Locate the cell with the specified text and output its [x, y] center coordinate. 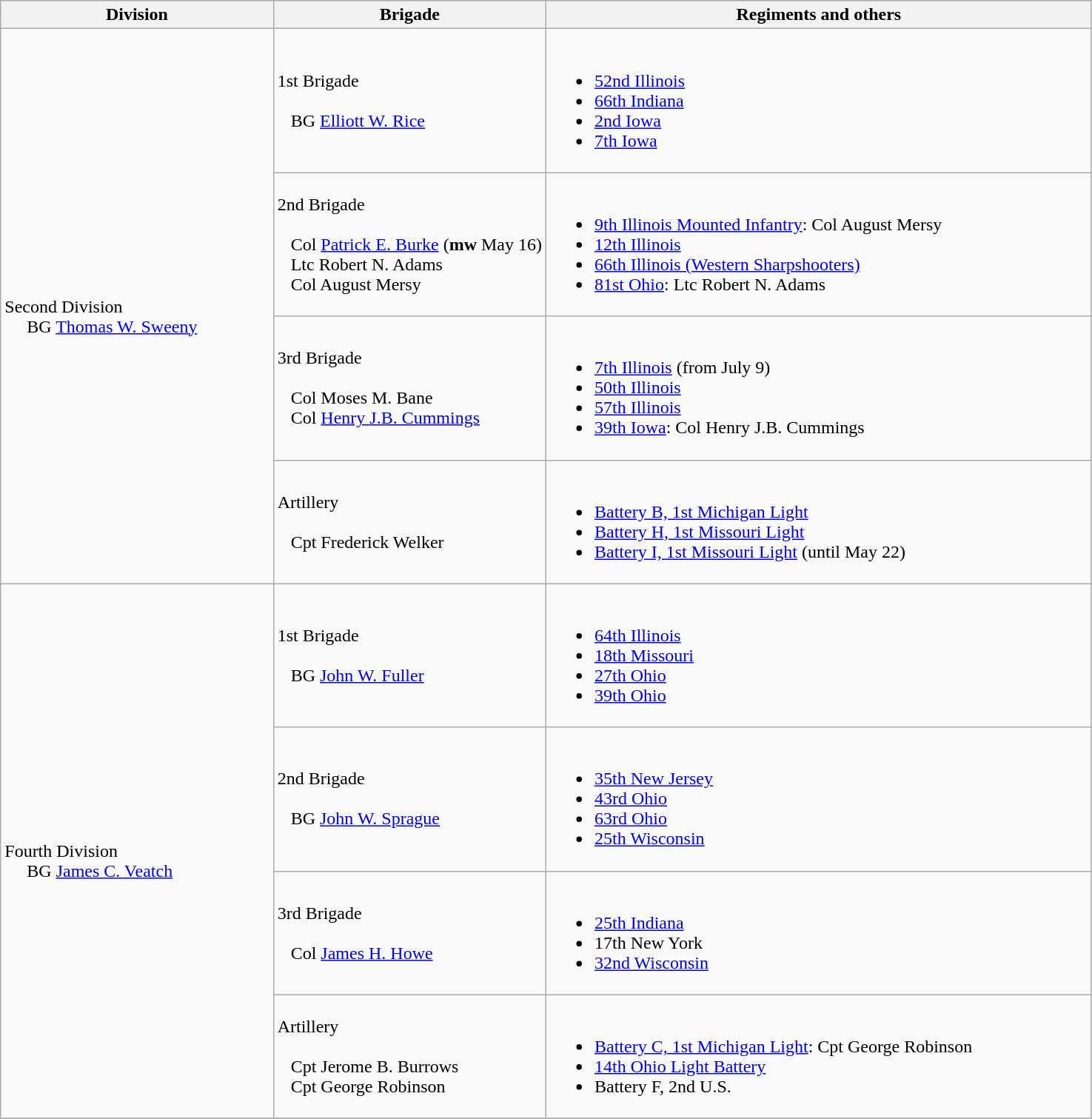
7th Illinois (from July 9)50th Illinois57th Illinois39th Iowa: Col Henry J.B. Cummings [819, 388]
25th Indiana17th New York32nd Wisconsin [819, 933]
9th Illinois Mounted Infantry: Col August Mersy12th Illinois66th Illinois (Western Sharpshooters)81st Ohio: Ltc Robert N. Adams [819, 244]
Battery C, 1st Michigan Light: Cpt George Robinson14th Ohio Light BatteryBattery F, 2nd U.S. [819, 1056]
35th New Jersey43rd Ohio63rd Ohio25th Wisconsin [819, 799]
Fourth Division BG James C. Veatch [137, 851]
3rd Brigade Col Moses M. Bane Col Henry J.B. Cummings [409, 388]
52nd Illinois66th Indiana2nd Iowa7th Iowa [819, 101]
1st Brigade BG Elliott W. Rice [409, 101]
2nd Brigade Col Patrick E. Burke (mw May 16) Ltc Robert N. Adams Col August Mersy [409, 244]
Regiments and others [819, 15]
Battery B, 1st Michigan LightBattery H, 1st Missouri LightBattery I, 1st Missouri Light (until May 22) [819, 521]
Division [137, 15]
3rd Brigade Col James H. Howe [409, 933]
Brigade [409, 15]
1st Brigade BG John W. Fuller [409, 655]
64th Illinois18th Missouri27th Ohio39th Ohio [819, 655]
2nd Brigade BG John W. Sprague [409, 799]
Artillery Cpt Frederick Welker [409, 521]
Artillery Cpt Jerome B. Burrows Cpt George Robinson [409, 1056]
Second Division BG Thomas W. Sweeny [137, 307]
